Search for the cell housing the specified text and yield its (x, y) center coordinate. 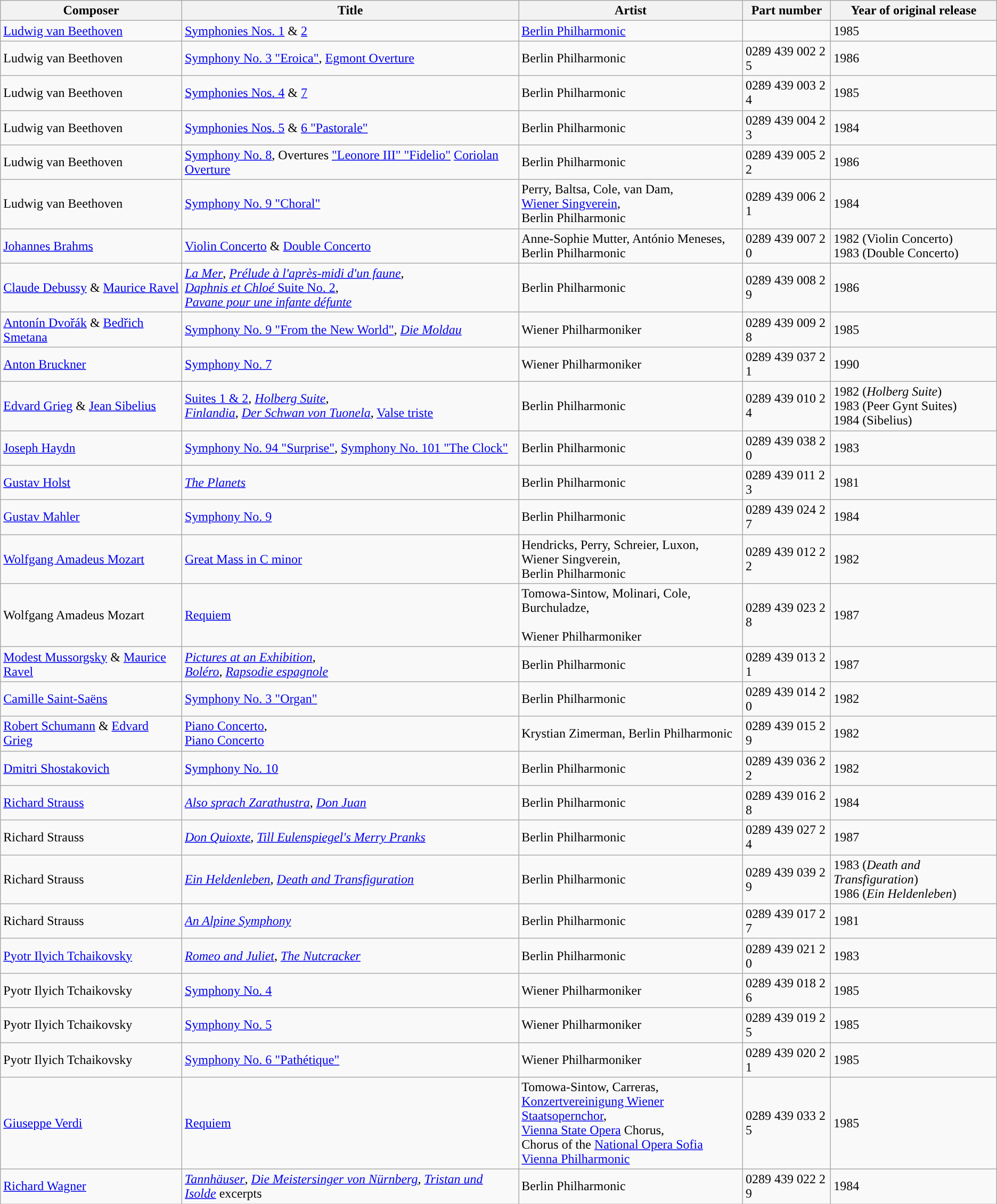
0289 439 009 2 8 (786, 329)
Symphony No. 10 (350, 768)
The Planets (350, 482)
Symphony No. 94 "Surprise", Symphony No. 101 "The Clock" (350, 447)
0289 439 018 2 6 (786, 990)
Symphonies Nos. 1 & 2 (350, 31)
1982 (Violin Concerto)1983 (Double Concerto) (914, 246)
1990 (914, 364)
Symphony No. 3 "Organ" (350, 699)
Composer (92, 11)
Antonín Dvořák & Bedřich Smetana (92, 329)
Symphony No. 9 "From the New World", Die Moldau (350, 329)
Perry, Baltsa, Cole, van Dam,Wiener Singverein,Berlin Philharmonic (631, 204)
Pictures at an Exhibition,Boléro, Rapsodie espagnole (350, 665)
0289 439 024 2 7 (786, 518)
Ein Heldenleben, Death and Transfiguration (350, 879)
Symphony No. 8, Overtures "Leonore III" "Fidelio" Coriolan Overture (350, 162)
0289 439 011 2 3 (786, 482)
Symphonies Nos. 5 & 6 "Pastorale" (350, 128)
Part number (786, 11)
Symphony No. 4 (350, 990)
0289 439 005 2 2 (786, 162)
Johannes Brahms (92, 246)
Symphony No. 3 "Eroica", Egmont Overture (350, 59)
La Mer, Prélude à l'après-midi d'un faune,Daphnis et Chloé Suite No. 2,Pavane pour une infante défunte (350, 288)
0289 439 004 2 3 (786, 128)
Tannhäuser, Die Meistersinger von Nürnberg, Tristan und Isolde excerpts (350, 1186)
0289 439 002 2 5 (786, 59)
Piano Concerto,Piano Concerto (350, 734)
Robert Schumann & Edvard Grieg (92, 734)
0289 439 036 2 2 (786, 768)
0289 439 023 2 8 (786, 616)
Symphony No. 6 "Pathétique" (350, 1060)
0289 439 013 2 1 (786, 665)
0289 439 010 2 4 (786, 406)
0289 439 014 2 0 (786, 699)
0289 439 022 2 9 (786, 1186)
0289 439 021 2 0 (786, 955)
Hendricks, Perry, Schreier, Luxon,Wiener Singverein,Berlin Philharmonic (631, 559)
0289 439 007 2 0 (786, 246)
Violin Concerto & Double Concerto (350, 246)
Suites 1 & 2, Holberg Suite,Finlandia, Der Schwan von Tuonela, Valse triste (350, 406)
Giuseppe Verdi (92, 1124)
Symphony No. 9 "Choral" (350, 204)
Great Mass in C minor (350, 559)
Also sprach Zarathustra, Don Juan (350, 803)
Anton Bruckner (92, 364)
0289 439 016 2 8 (786, 803)
Claude Debussy & Maurice Ravel (92, 288)
Camille Saint-Saëns (92, 699)
0289 439 015 2 9 (786, 734)
1983 (Death and Transfiguration)1986 (Ein Heldenleben) (914, 879)
0289 439 037 2 1 (786, 364)
Romeo and Juliet, The Nutcracker (350, 955)
Krystian Zimerman, Berlin Philharmonic (631, 734)
Gustav Mahler (92, 518)
0289 439 008 2 9 (786, 288)
Symphony No. 7 (350, 364)
Richard Wagner (92, 1186)
An Alpine Symphony (350, 921)
Tomowa-Sintow, Molinari, Cole, Burchuladze,Wiener Philharmoniker (631, 616)
1982 (Holberg Suite)1983 (Peer Gynt Suites)1984 (Sibelius) (914, 406)
Don Quioxte, Till Eulenspiegel's Merry Pranks (350, 837)
0289 439 039 2 9 (786, 879)
0289 439 006 2 1 (786, 204)
0289 439 027 2 4 (786, 837)
Year of original release (914, 11)
0289 439 012 2 2 (786, 559)
Tomowa-Sintow, Carreras,Konzertvereinigung Wiener Staatsopernchor,Vienna State Opera Chorus,Chorus of the National Opera SofiaVienna Philharmonic (631, 1124)
0289 439 033 2 5 (786, 1124)
Artist (631, 11)
0289 439 019 2 5 (786, 1025)
Symphony No. 5 (350, 1025)
0289 439 017 2 7 (786, 921)
0289 439 038 2 0 (786, 447)
Dmitri Shostakovich (92, 768)
Symphonies Nos. 4 & 7 (350, 93)
Joseph Haydn (92, 447)
Anne-Sophie Mutter, António Meneses,Berlin Philharmonic (631, 246)
Symphony No. 9 (350, 518)
Title (350, 11)
0289 439 003 2 4 (786, 93)
Edvard Grieg & Jean Sibelius (92, 406)
Modest Mussorgsky & Maurice Ravel (92, 665)
Gustav Holst (92, 482)
0289 439 020 2 1 (786, 1060)
